Search for the cell housing the specified text and yield its (X, Y) center coordinate. 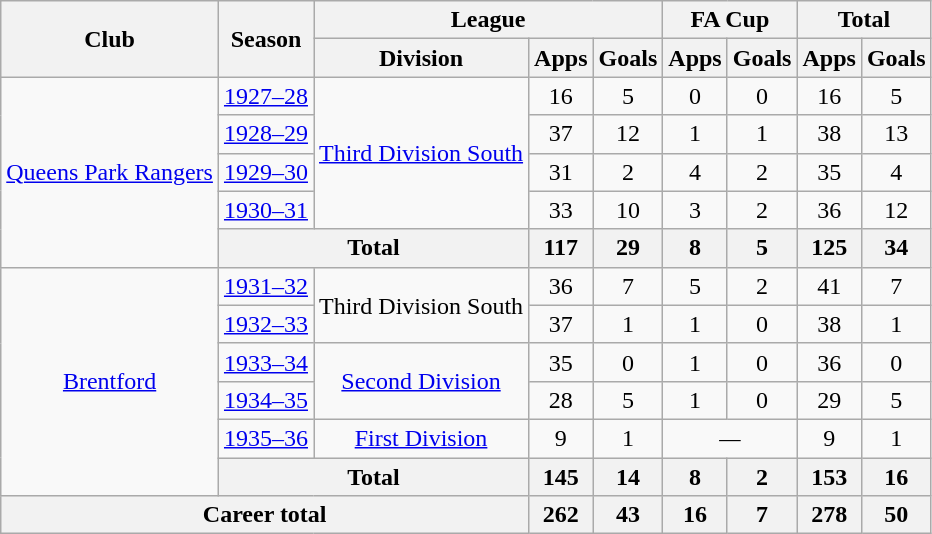
— (730, 438)
34 (896, 248)
28 (561, 400)
FA Cup (730, 20)
43 (628, 515)
Career total (265, 515)
1927–28 (266, 96)
1929–30 (266, 172)
1931–32 (266, 286)
1928–29 (266, 134)
262 (561, 515)
1933–34 (266, 362)
3 (695, 210)
145 (561, 477)
Second Division (422, 381)
1935–36 (266, 438)
117 (561, 248)
League (488, 20)
1932–33 (266, 324)
Queens Park Rangers (110, 172)
33 (561, 210)
First Division (422, 438)
153 (829, 477)
1934–35 (266, 400)
13 (896, 134)
41 (829, 286)
Division (422, 58)
10 (628, 210)
1930–31 (266, 210)
Season (266, 39)
278 (829, 515)
Brentford (110, 381)
125 (829, 248)
50 (896, 515)
31 (561, 172)
14 (628, 477)
Club (110, 39)
